Scan for the cell matching the given text and deliver its [X, Y] coordinate at center. 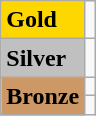
Silver [43, 58]
Bronze [43, 96]
Gold [43, 20]
